Provide the (X, Y) coordinate of the cell's center where the given text is located.  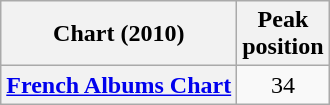
Peakposition (283, 34)
French Albums Chart (119, 85)
34 (283, 85)
Chart (2010) (119, 34)
